Pinpoint the cell where the given text exists, returning its (x, y) midpoint coordinate. 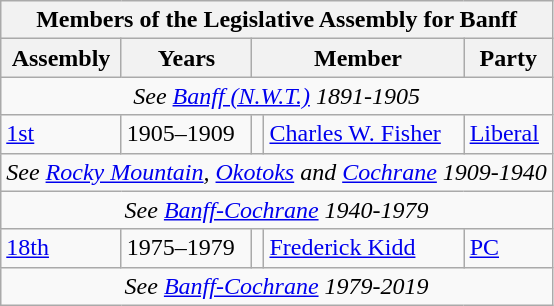
Years (186, 58)
Frederick Kidd (364, 248)
Charles W. Fisher (364, 134)
See Rocky Mountain, Okotoks and Cochrane 1909-1940 (277, 172)
Assembly (61, 58)
See Banff-Cochrane 1979-2019 (277, 286)
1905–1909 (186, 134)
Liberal (508, 134)
See Banff (N.W.T.) 1891-1905 (277, 96)
18th (61, 248)
PC (508, 248)
1975–1979 (186, 248)
1st (61, 134)
Party (508, 58)
Members of the Legislative Assembly for Banff (277, 20)
Member (358, 58)
See Banff-Cochrane 1940-1979 (277, 210)
